Output the (x, y) coordinate of the center of the cell containing the given text.  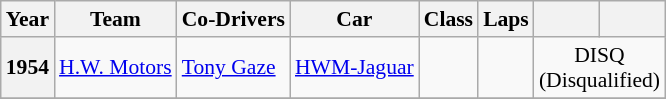
Team (116, 19)
Tony Gaze (234, 68)
1954 (28, 68)
Class (448, 19)
Co-Drivers (234, 19)
DISQ(Disqualified) (600, 68)
Year (28, 19)
Laps (506, 19)
HWM-Jaguar (354, 68)
Car (354, 19)
H.W. Motors (116, 68)
